Determine the [x, y] coordinate at the center of the cell enclosing the given text.  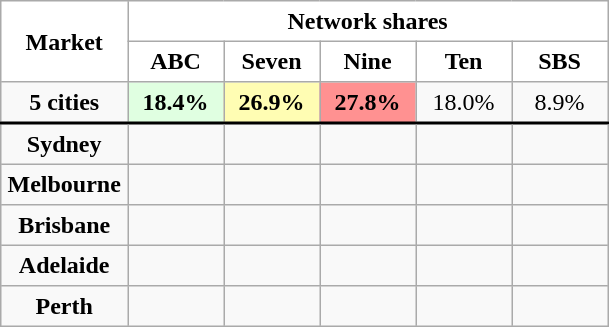
Adelaide [64, 265]
Market [64, 42]
27.8% [368, 102]
26.9% [272, 102]
SBS [560, 61]
Perth [64, 306]
Network shares [368, 21]
Sydney [64, 144]
8.9% [560, 102]
18.4% [176, 102]
Melbourne [64, 184]
Ten [464, 61]
5 cities [64, 102]
Seven [272, 61]
Nine [368, 61]
ABC [176, 61]
Brisbane [64, 225]
18.0% [464, 102]
